Return the (X, Y) coordinate for the center point of the cell that contains the specified text.  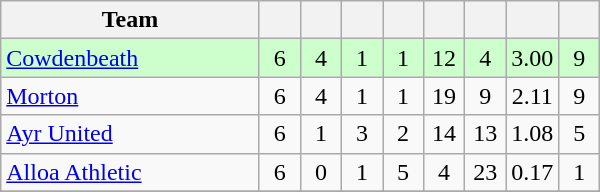
Morton (130, 96)
Cowdenbeath (130, 58)
2.11 (532, 96)
3.00 (532, 58)
0.17 (532, 172)
1.08 (532, 134)
0 (320, 172)
2 (402, 134)
19 (444, 96)
Alloa Athletic (130, 172)
3 (362, 134)
14 (444, 134)
Team (130, 20)
13 (486, 134)
23 (486, 172)
Ayr United (130, 134)
12 (444, 58)
